Capture the cell that displays the provided text and extract its [X, Y] central coordinate. 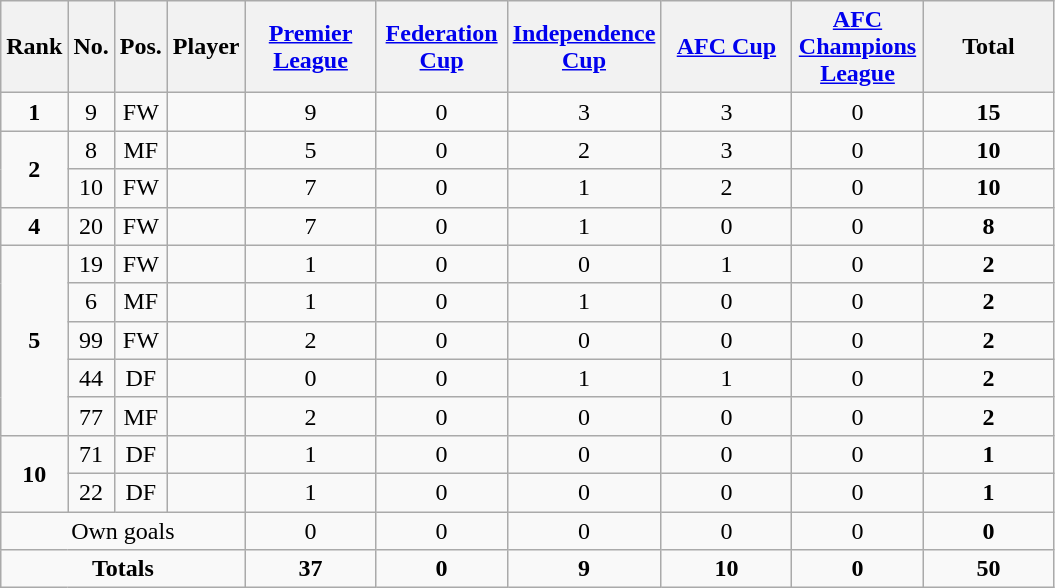
20 [91, 226]
50 [988, 569]
22 [91, 492]
Own goals [123, 531]
Player [206, 47]
77 [91, 416]
Independence Cup [584, 47]
37 [310, 569]
4 [34, 226]
No. [91, 47]
15 [988, 112]
Rank [34, 47]
Totals [123, 569]
Total [988, 47]
71 [91, 454]
Pos. [140, 47]
Premier League [310, 47]
44 [91, 378]
AFC Champions League [858, 47]
99 [91, 340]
Federation Cup [442, 47]
AFC Cup [726, 47]
19 [91, 264]
6 [91, 302]
